Output the (x, y) coordinate of the center of the cell containing the given text.  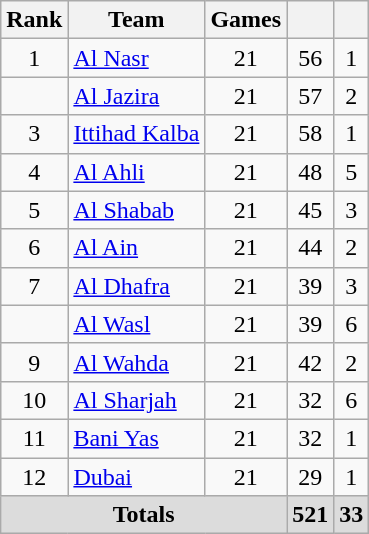
58 (310, 134)
Rank (34, 20)
33 (352, 515)
Al Jazira (136, 96)
Team (136, 20)
Al Ain (136, 248)
Al Ahli (136, 172)
4 (34, 172)
29 (310, 477)
11 (34, 438)
Al Wahda (136, 362)
Totals (144, 515)
7 (34, 286)
42 (310, 362)
Al Nasr (136, 58)
45 (310, 210)
12 (34, 477)
Bani Yas (136, 438)
521 (310, 515)
10 (34, 400)
Al Wasl (136, 324)
44 (310, 248)
Ittihad Kalba (136, 134)
Al Shabab (136, 210)
Games (246, 20)
Al Dhafra (136, 286)
Al Sharjah (136, 400)
Dubai (136, 477)
48 (310, 172)
9 (34, 362)
56 (310, 58)
57 (310, 96)
